Capture the cell that displays the provided text and extract its (x, y) central coordinate. 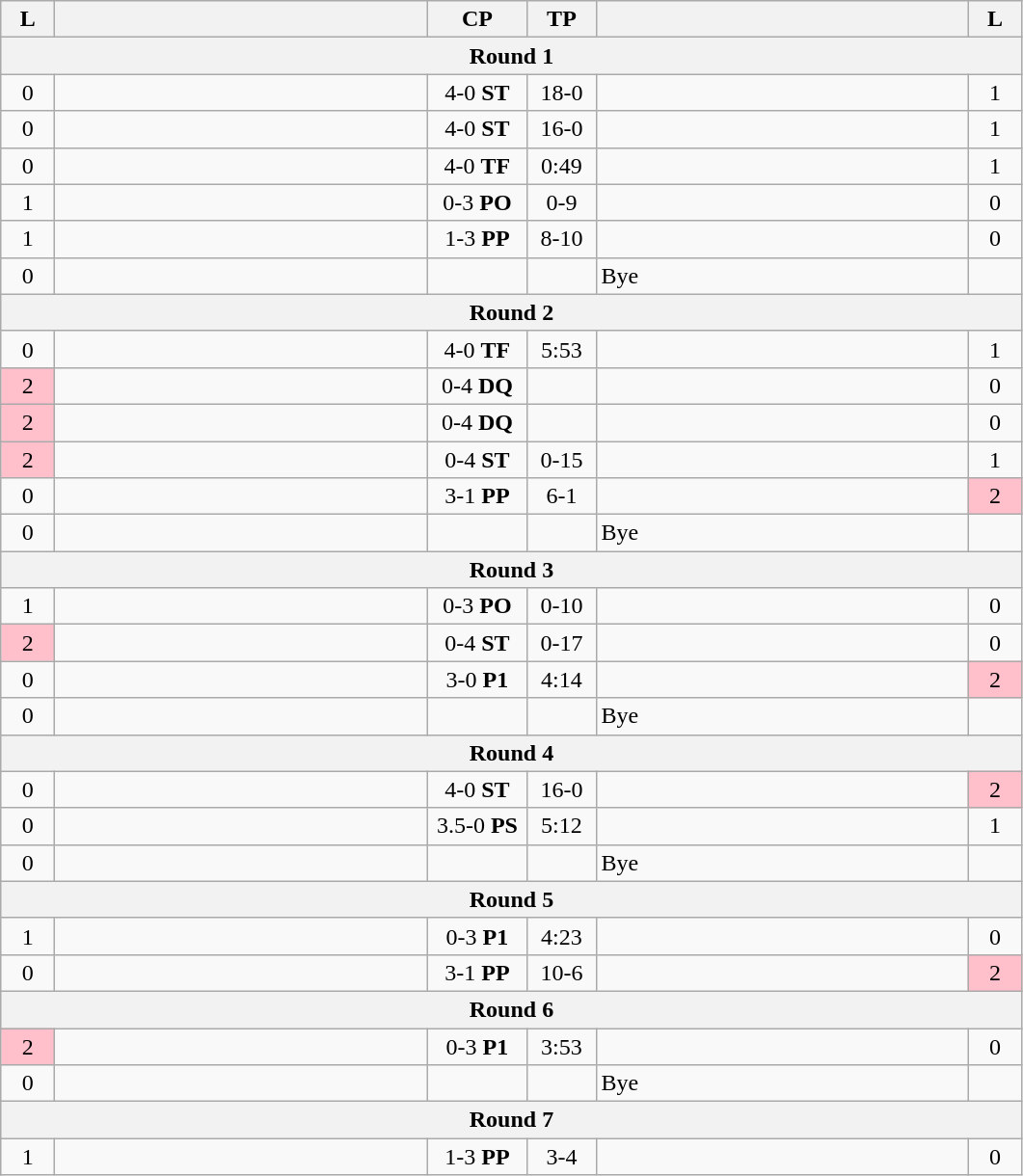
18-0 (561, 93)
3.5-0 PS (477, 826)
0-15 (561, 460)
Round 3 (511, 570)
TP (561, 19)
5:53 (561, 349)
4:14 (561, 680)
3:53 (561, 1046)
Round 4 (511, 753)
3-4 (561, 1157)
6-1 (561, 496)
4:23 (561, 936)
0-9 (561, 202)
Round 7 (511, 1120)
5:12 (561, 826)
Round 1 (511, 56)
10-6 (561, 973)
3-0 P1 (477, 680)
Round 6 (511, 1009)
Round 5 (511, 899)
0:49 (561, 166)
0-17 (561, 643)
0-10 (561, 606)
CP (477, 19)
8-10 (561, 239)
Round 2 (511, 312)
